Output the (X, Y) coordinate of the center of the cell containing the given text.  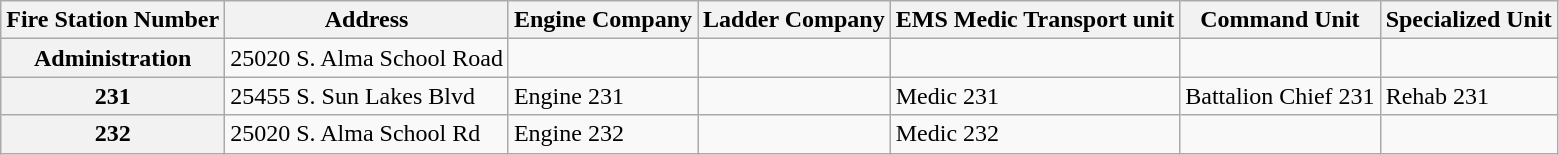
Engine 231 (602, 96)
Medic 232 (1035, 134)
EMS Medic Transport unit (1035, 20)
Medic 231 (1035, 96)
Administration (113, 58)
25020 S. Alma School Rd (367, 134)
Specialized Unit (1468, 20)
Engine 232 (602, 134)
231 (113, 96)
25455 S. Sun Lakes Blvd (367, 96)
232 (113, 134)
Battalion Chief 231 (1280, 96)
Ladder Company (794, 20)
Engine Company (602, 20)
Command Unit (1280, 20)
Address (367, 20)
Rehab 231 (1468, 96)
25020 S. Alma School Road (367, 58)
Fire Station Number (113, 20)
